Locate the cell with the specified text and output its [x, y] center coordinate. 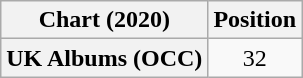
Chart (2020) [104, 20]
UK Albums (OCC) [104, 58]
32 [255, 58]
Position [255, 20]
